Output the [X, Y] coordinate of the center of the cell containing the given text.  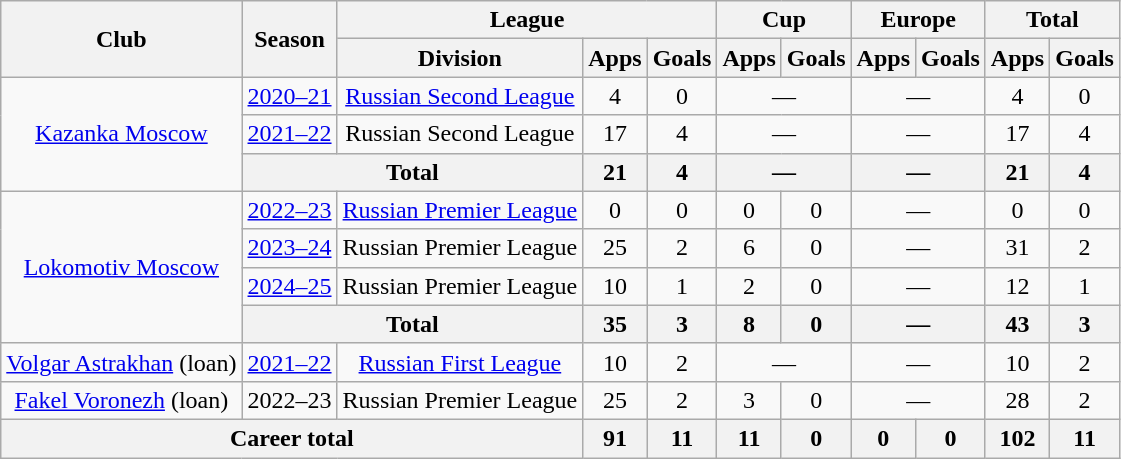
2023–24 [290, 248]
Division [460, 58]
28 [1017, 400]
Season [290, 39]
Volgar Astrakhan (loan) [122, 362]
35 [615, 324]
Club [122, 39]
2020–21 [290, 96]
Cup [784, 20]
Russian First League [460, 362]
Lokomotiv Moscow [122, 267]
43 [1017, 324]
91 [615, 438]
31 [1017, 248]
Europe [918, 20]
Kazanka Moscow [122, 134]
8 [749, 324]
2024–25 [290, 286]
6 [749, 248]
12 [1017, 286]
Fakel Voronezh (loan) [122, 400]
102 [1017, 438]
Career total [292, 438]
League [527, 20]
